Search for the cell housing the specified text and yield its [X, Y] center coordinate. 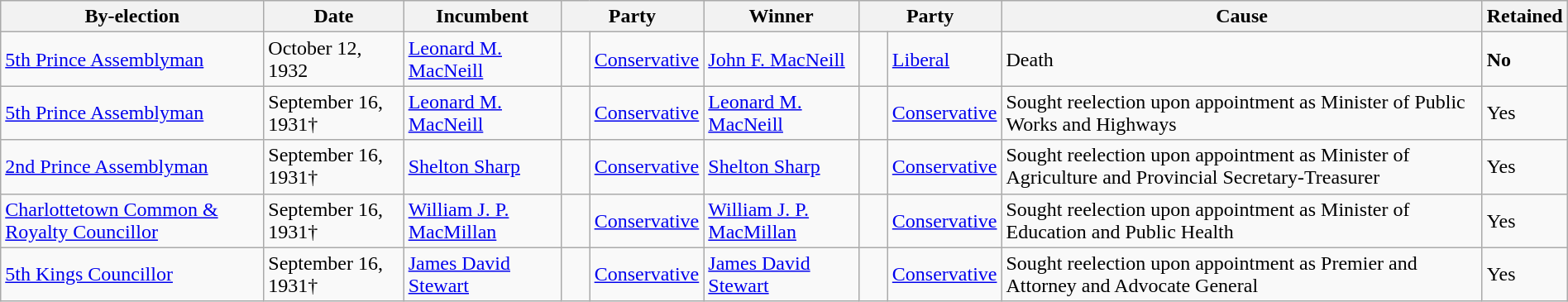
2nd Prince Assemblyman [132, 167]
Retained [1525, 17]
Sought reelection upon appointment as Minister of Agriculture and Provincial Secretary-Treasurer [1242, 167]
October 12, 1932 [334, 60]
By-election [132, 17]
Charlottetown Common & Royalty Councillor [132, 220]
Sought reelection upon appointment as Minister of Education and Public Health [1242, 220]
Winner [781, 17]
No [1525, 60]
Date [334, 17]
Sought reelection upon appointment as Premier and Attorney and Advocate General [1242, 275]
5th Kings Councillor [132, 275]
John F. MacNeill [781, 60]
Liberal [944, 60]
Death [1242, 60]
Incumbent [482, 17]
Cause [1242, 17]
Sought reelection upon appointment as Minister of Public Works and Highways [1242, 113]
